Output the [X, Y] coordinate of the center of the cell containing the given text.  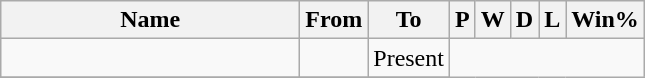
Present [409, 58]
W [492, 20]
From [334, 20]
L [552, 20]
To [409, 20]
P [462, 20]
Name [150, 20]
D [524, 20]
Win% [606, 20]
